Detect which cell encompasses the target text, then output its [x, y] center coordinate. 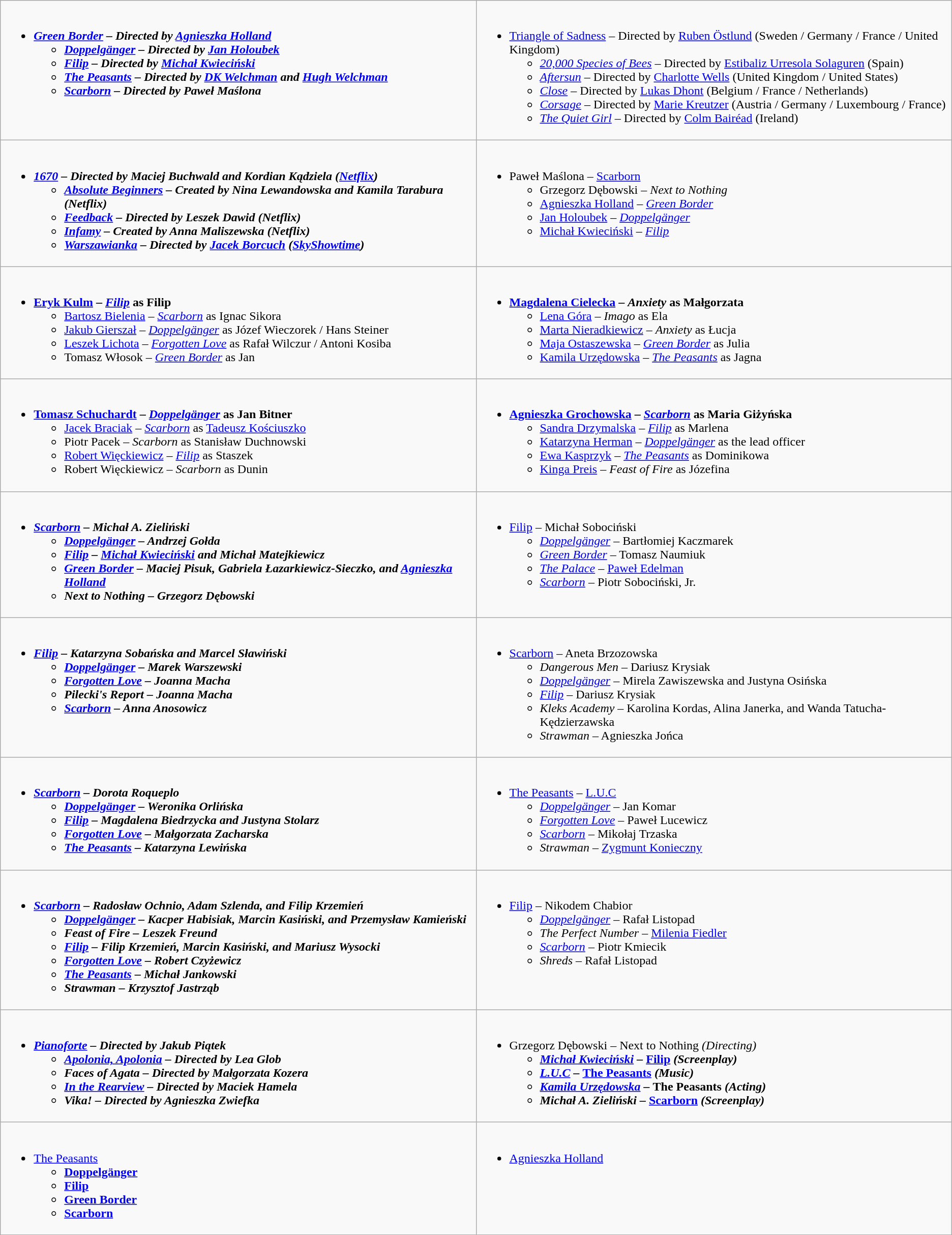
The PeasantsDoppelgängerFilipGreen BorderScarborn [238, 1178]
Filip – Michał SobocińskiDoppelgänger – Bartłomiej KaczmarekGreen Border – Tomasz NaumiukThe Palace – Paweł EdelmanScarborn – Piotr Sobociński, Jr. [714, 554]
The Peasants – L.U.CDoppelgänger – Jan KomarForgotten Love – Paweł LucewiczScarborn – Mikołaj TrzaskaStrawman – Zygmunt Konieczny [714, 814]
Filip – Nikodem ChabiorDoppelgänger – Rafał ListopadThe Perfect Number – Milenia FiedlerScarborn – Piotr KmiecikShreds – Rafał Listopad [714, 940]
Paweł Maślona – ScarbornGrzegorz Dębowski – Next to NothingAgnieszka Holland – Green BorderJan Holoubek – DoppelgängerMichał Kwieciński – Filip [714, 203]
Agnieszka Holland [714, 1178]
